Scan for the cell matching the given text and deliver its [X, Y] coordinate at center. 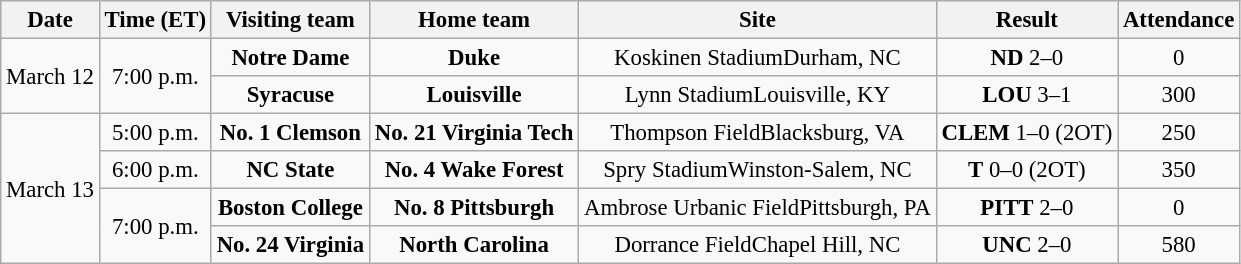
No. 8 Pittsburgh [474, 208]
Notre Dame [290, 58]
Spry StadiumWinston-Salem, NC [758, 170]
No. 21 Virginia Tech [474, 133]
Ambrose Urbanic FieldPittsburgh, PA [758, 208]
North Carolina [474, 245]
Louisville [474, 95]
UNC 2–0 [1026, 245]
Koskinen StadiumDurham, NC [758, 58]
March 13 [50, 189]
LOU 3–1 [1026, 95]
No. 1 Clemson [290, 133]
Boston College [290, 208]
300 [1179, 95]
ND 2–0 [1026, 58]
Visiting team [290, 20]
Attendance [1179, 20]
PITT 2–0 [1026, 208]
Duke [474, 58]
NC State [290, 170]
Date [50, 20]
Result [1026, 20]
Site [758, 20]
Home team [474, 20]
Syracuse [290, 95]
No. 24 Virginia [290, 245]
580 [1179, 245]
CLEM 1–0 (2OT) [1026, 133]
6:00 p.m. [155, 170]
No. 4 Wake Forest [474, 170]
March 12 [50, 76]
350 [1179, 170]
Thompson FieldBlacksburg, VA [758, 133]
T 0–0 (2OT) [1026, 170]
5:00 p.m. [155, 133]
Lynn StadiumLouisville, KY [758, 95]
Time (ET) [155, 20]
Dorrance FieldChapel Hill, NC [758, 245]
250 [1179, 133]
